Detect which cell encompasses the target text, then output its [x, y] center coordinate. 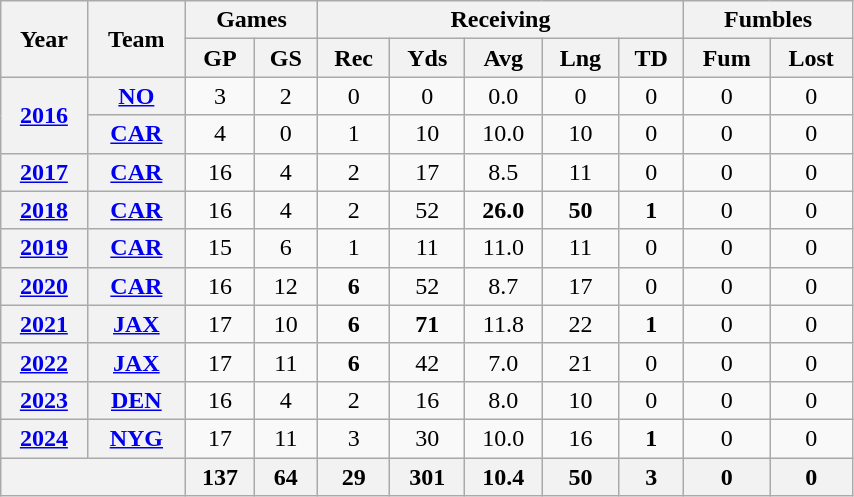
137 [220, 477]
30 [428, 438]
10.4 [504, 477]
2019 [44, 248]
8.7 [504, 286]
42 [428, 362]
Fumbles [768, 20]
11.8 [504, 324]
22 [580, 324]
64 [286, 477]
Lng [580, 58]
15 [220, 248]
Receiving [500, 20]
11.0 [504, 248]
2024 [44, 438]
29 [354, 477]
2021 [44, 324]
2016 [44, 115]
71 [428, 324]
2023 [44, 400]
DEN [136, 400]
2020 [44, 286]
8.0 [504, 400]
Rec [354, 58]
GS [286, 58]
2018 [44, 210]
Avg [504, 58]
12 [286, 286]
NO [136, 96]
301 [428, 477]
Games [252, 20]
Yds [428, 58]
TD [652, 58]
2017 [44, 172]
2022 [44, 362]
Team [136, 39]
0.0 [504, 96]
GP [220, 58]
8.5 [504, 172]
NYG [136, 438]
21 [580, 362]
Year [44, 39]
Lost [812, 58]
26.0 [504, 210]
Fum [727, 58]
7.0 [504, 362]
